From the cell containing the given text, extract its center point as (X, Y) coordinate. 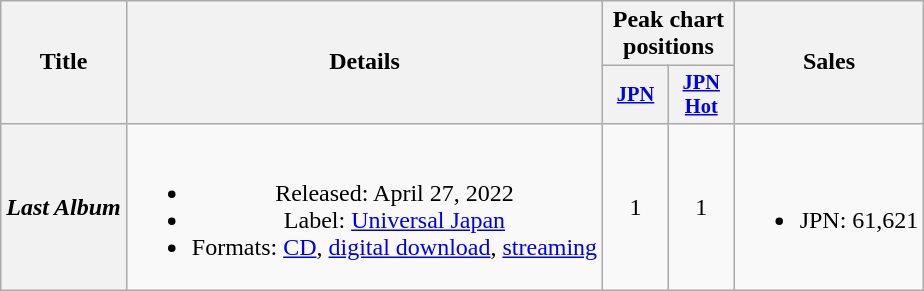
JPN: 61,621 (829, 206)
Last Album (64, 206)
Released: April 27, 2022Label: Universal JapanFormats: CD, digital download, streaming (364, 206)
Details (364, 62)
JPNHot (701, 95)
Title (64, 62)
Peak chart positions (668, 34)
Sales (829, 62)
JPN (636, 95)
